Output the (X, Y) coordinate of the center of the cell containing the given text.  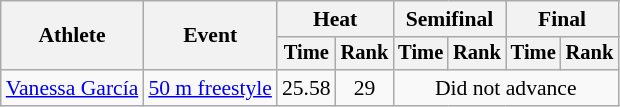
Athlete (72, 36)
Heat (335, 19)
Semifinal (449, 19)
Did not advance (506, 88)
Final (562, 19)
25.58 (306, 88)
50 m freestyle (210, 88)
29 (365, 88)
Vanessa García (72, 88)
Event (210, 36)
